Determine the (x, y) coordinate at the center of the cell enclosing the given text.  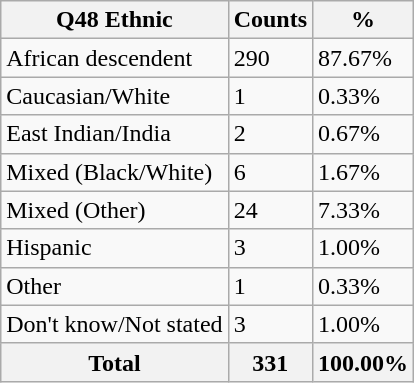
6 (270, 172)
0.67% (364, 134)
1.67% (364, 172)
Other (114, 286)
Mixed (Black/White) (114, 172)
% (364, 20)
Counts (270, 20)
331 (270, 362)
Hispanic (114, 248)
100.00% (364, 362)
Total (114, 362)
East Indian/India (114, 134)
7.33% (364, 210)
290 (270, 58)
87.67% (364, 58)
Don't know/Not stated (114, 324)
Q48 Ethnic (114, 20)
2 (270, 134)
Caucasian/White (114, 96)
24 (270, 210)
African descendent (114, 58)
Mixed (Other) (114, 210)
